Capture the cell that displays the provided text and extract its (X, Y) central coordinate. 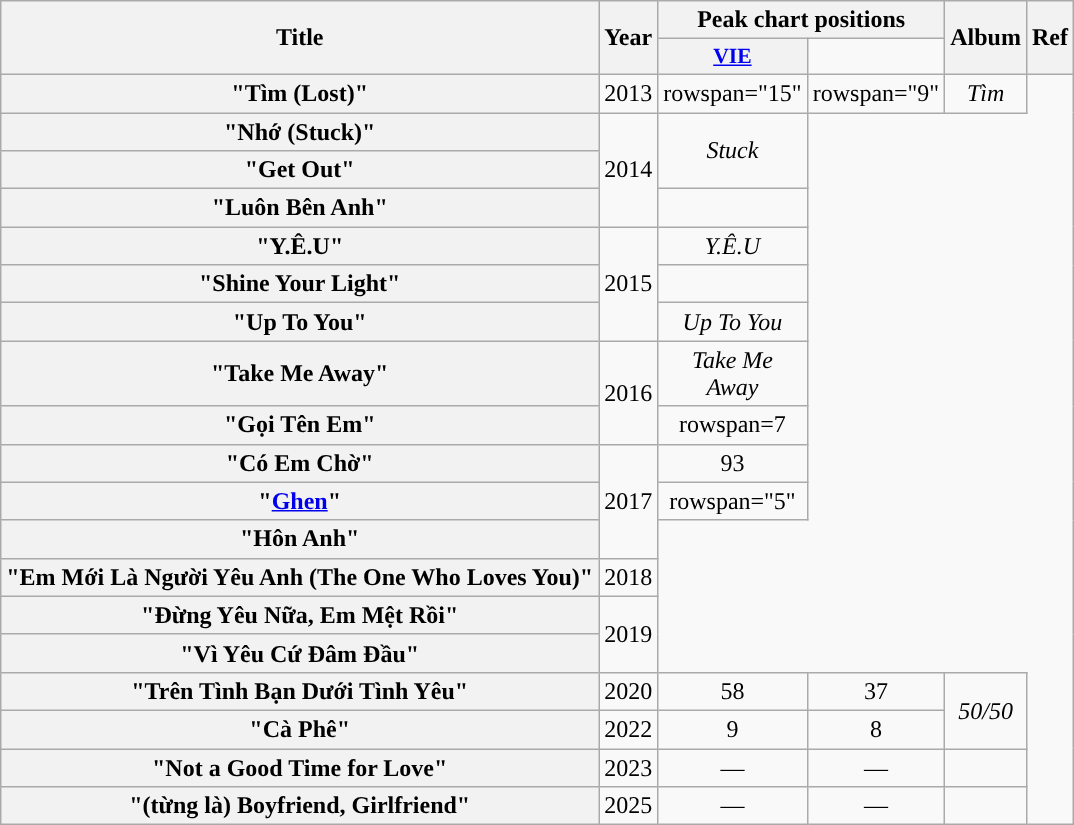
2025 (628, 806)
"Y.Ê.U" (300, 246)
"Cà Phê" (300, 729)
2017 (628, 501)
"Vì Yêu Cứ Đâm Đầu" (300, 653)
VIE (733, 57)
58 (733, 691)
rowspan=7 (733, 425)
rowspan="5" (733, 501)
2022 (628, 729)
"Đừng Yêu Nữa, Em Mệt Rồi" (300, 615)
"Tìm (Lost)" (300, 93)
"Có Em Chờ" (300, 463)
Up To You (733, 322)
"Take Me Away" (300, 374)
rowspan="15" (733, 93)
Y.Ê.U (733, 246)
"Not a Good Time for Love" (300, 767)
"Shine Your Light" (300, 284)
37 (876, 691)
2018 (628, 577)
Year (628, 38)
2023 (628, 767)
Peak chart positions (802, 20)
2020 (628, 691)
"Gọi Tên Em" (300, 425)
Title (300, 38)
"Ghen" (300, 501)
Album (986, 38)
"Up To You" (300, 322)
2016 (628, 392)
2015 (628, 284)
9 (733, 729)
2014 (628, 169)
"Trên Tình Bạn Dưới Tình Yêu" (300, 691)
"Get Out" (300, 170)
"(từng là) Boyfriend, Girlfriend" (300, 806)
"Nhớ (Stuck)" (300, 131)
50/50 (986, 710)
Stuck (733, 150)
"Em Mới Là Người Yêu Anh (The One Who Loves You)" (300, 577)
rowspan="9" (876, 93)
"Hôn Anh" (300, 539)
8 (876, 729)
Tìm (986, 93)
Ref (1050, 38)
Take Me Away (733, 374)
2013 (628, 93)
"Luôn Bên Anh" (300, 208)
2019 (628, 634)
93 (733, 463)
